For the text-containing cell, return its midpoint in [X, Y] coordinate format. 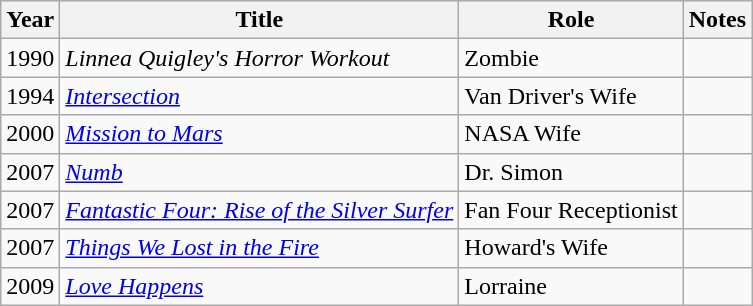
Notes [717, 20]
Fantastic Four: Rise of the Silver Surfer [260, 210]
1990 [30, 58]
Dr. Simon [571, 172]
Year [30, 20]
Fan Four Receptionist [571, 210]
Title [260, 20]
2000 [30, 134]
Mission to Mars [260, 134]
Howard's Wife [571, 248]
Linnea Quigley's Horror Workout [260, 58]
Things We Lost in the Fire [260, 248]
Role [571, 20]
1994 [30, 96]
2009 [30, 286]
Lorraine [571, 286]
NASA Wife [571, 134]
Zombie [571, 58]
Van Driver's Wife [571, 96]
Love Happens [260, 286]
Numb [260, 172]
Intersection [260, 96]
